From the cell containing the given text, extract its center point as [X, Y] coordinate. 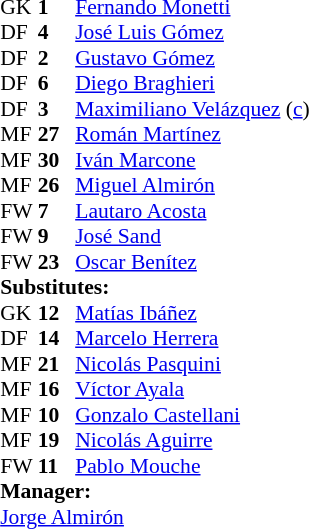
9 [57, 237]
2 [57, 58]
4 [57, 33]
14 [57, 339]
16 [57, 389]
11 [57, 466]
19 [57, 441]
3 [57, 109]
26 [57, 185]
27 [57, 135]
GK [19, 313]
10 [57, 415]
6 [57, 83]
23 [57, 262]
21 [57, 364]
30 [57, 160]
7 [57, 211]
12 [57, 313]
